Pinpoint the cell where the given text exists, returning its (x, y) midpoint coordinate. 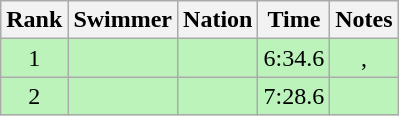
Time (294, 20)
6:34.6 (294, 58)
Notes (364, 20)
7:28.6 (294, 96)
2 (34, 96)
Rank (34, 20)
Nation (218, 20)
1 (34, 58)
Swimmer (123, 20)
, (364, 58)
